Search for the cell housing the specified text and yield its (X, Y) center coordinate. 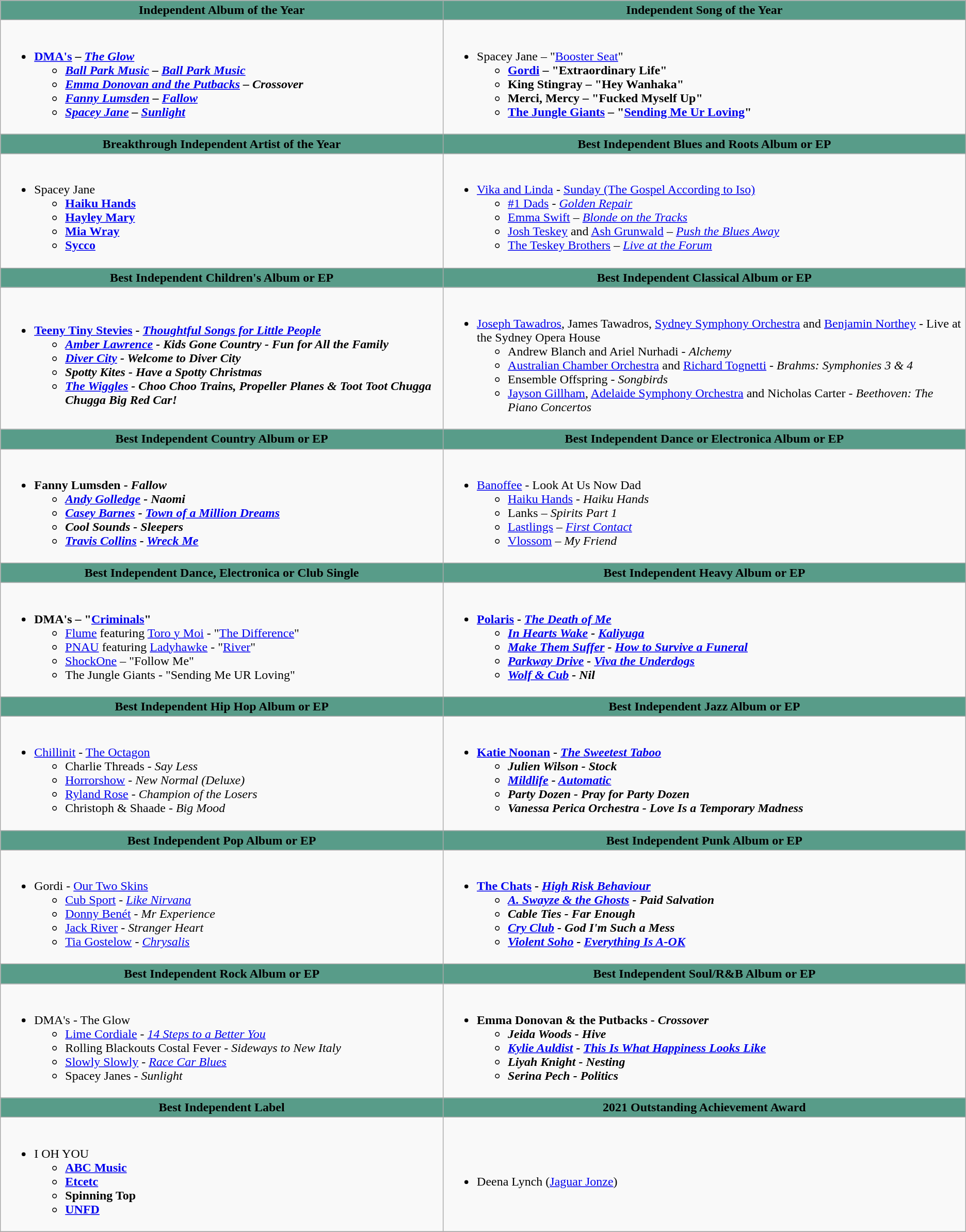
Best Independent Children's Album or EP (222, 278)
Independent Song of the Year (705, 10)
Best Independent Pop Album or EP (222, 840)
Best Independent Dance, Electronica or Club Single (222, 573)
Best Independent Label (222, 1108)
Gordi - Our Two SkinsCub Sport - Like NirvanaDonny Benét - Mr ExperienceJack River - Stranger HeartTia Gostelow - Chrysalis (222, 907)
Polaris - The Death of MeIn Hearts Wake - KaliyugaMake Them Suffer - How to Survive a FuneralParkway Drive - Viva the UnderdogsWolf & Cub - Nil (705, 640)
Fanny Lumsden - FallowAndy Golledge - NaomiCasey Barnes - Town of a Million DreamsCool Sounds - SleepersTravis Collins - Wreck Me (222, 506)
Best Independent Classical Album or EP (705, 278)
Best Independent Soul/R&B Album or EP (705, 974)
Deena Lynch (Jaguar Jonze) (705, 1174)
Best Independent Dance or Electronica Album or EP (705, 439)
DMA's – The GlowBall Park Music – Ball Park MusicEmma Donovan and the Putbacks – CrossoverFanny Lumsden – FallowSpacey Jane – Sunlight (222, 77)
Best Independent Hip Hop Album or EP (222, 706)
Independent Album of the Year (222, 10)
Spacey JaneHaiku HandsHayley MaryMia WraySycco (222, 210)
Breakthrough Independent Artist of the Year (222, 144)
Best Independent Punk Album or EP (705, 840)
Best Independent Heavy Album or EP (705, 573)
Best Independent Rock Album or EP (222, 974)
I OH YOUABC MusicEtcetcSpinning TopUNFD (222, 1174)
Chillinit - The OctagonCharlie Threads - Say LessHorrorshow - New Normal (Deluxe)Ryland Rose - Champion of the LosersChristoph & Shaade - Big Mood (222, 773)
Best Independent Blues and Roots Album or EP (705, 144)
Best Independent Country Album or EP (222, 439)
2021 Outstanding Achievement Award (705, 1108)
Banoffee - Look At Us Now DadHaiku Hands - Haiku HandsLanks – Spirits Part 1Lastlings – First ContactVlossom – My Friend (705, 506)
Best Independent Jazz Album or EP (705, 706)
